For the text-containing cell, return its midpoint in (x, y) coordinate format. 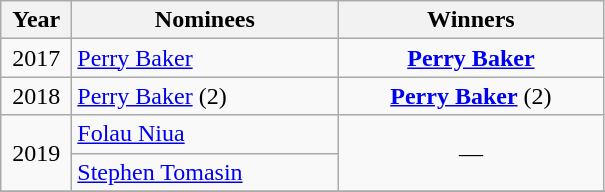
Folau Niua (205, 134)
Year (36, 20)
2017 (36, 58)
2019 (36, 153)
Nominees (205, 20)
Winners (471, 20)
— (471, 153)
2018 (36, 96)
Stephen Tomasin (205, 172)
